Output the (x, y) coordinate of the center of the cell containing the given text.  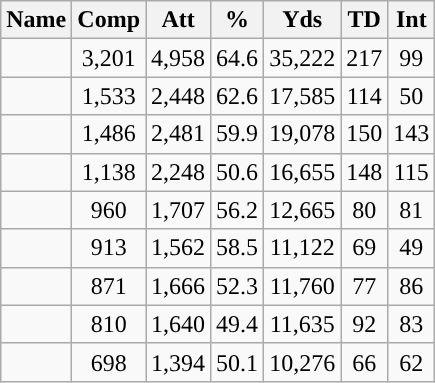
1,533 (109, 96)
1,666 (178, 286)
17,585 (302, 96)
58.5 (238, 248)
83 (412, 324)
16,655 (302, 172)
99 (412, 58)
56.2 (238, 210)
81 (412, 210)
1,394 (178, 362)
1,707 (178, 210)
49 (412, 248)
50.6 (238, 172)
Int (412, 20)
1,138 (109, 172)
Yds (302, 20)
77 (364, 286)
11,122 (302, 248)
871 (109, 286)
Att (178, 20)
% (238, 20)
217 (364, 58)
92 (364, 324)
960 (109, 210)
62.6 (238, 96)
115 (412, 172)
80 (364, 210)
3,201 (109, 58)
11,760 (302, 286)
50.1 (238, 362)
4,958 (178, 58)
2,481 (178, 134)
698 (109, 362)
1,562 (178, 248)
35,222 (302, 58)
69 (364, 248)
52.3 (238, 286)
Name (36, 20)
114 (364, 96)
143 (412, 134)
2,248 (178, 172)
11,635 (302, 324)
810 (109, 324)
19,078 (302, 134)
TD (364, 20)
2,448 (178, 96)
148 (364, 172)
59.9 (238, 134)
50 (412, 96)
Comp (109, 20)
12,665 (302, 210)
62 (412, 362)
1,640 (178, 324)
1,486 (109, 134)
10,276 (302, 362)
150 (364, 134)
49.4 (238, 324)
86 (412, 286)
66 (364, 362)
64.6 (238, 58)
913 (109, 248)
